Return the (X, Y) coordinate for the center point of the cell that contains the specified text.  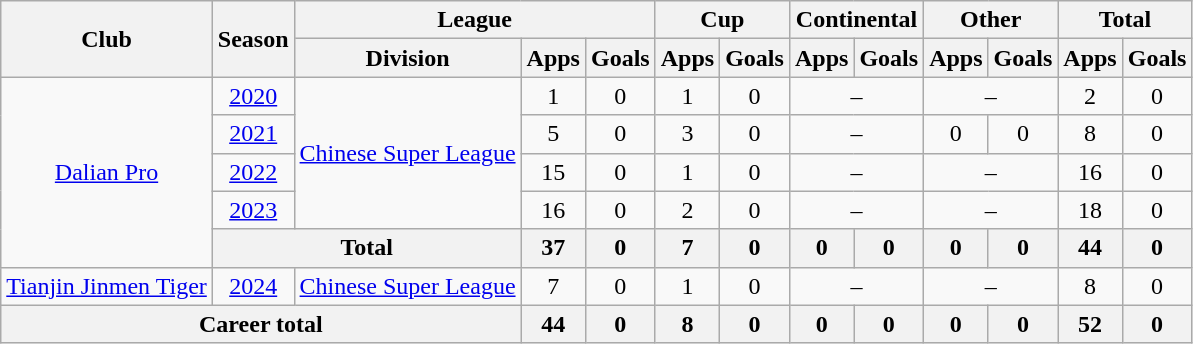
2023 (253, 210)
52 (1090, 324)
37 (553, 248)
Tianjin Jinmen Tiger (107, 286)
2022 (253, 172)
Cup (722, 20)
Continental (856, 20)
Other (991, 20)
2024 (253, 286)
Career total (261, 324)
15 (553, 172)
Division (408, 58)
Dalian Pro (107, 172)
League (474, 20)
18 (1090, 210)
2021 (253, 134)
Season (253, 39)
Club (107, 39)
2020 (253, 96)
3 (687, 134)
5 (553, 134)
